Search for the cell housing the specified text and yield its [X, Y] center coordinate. 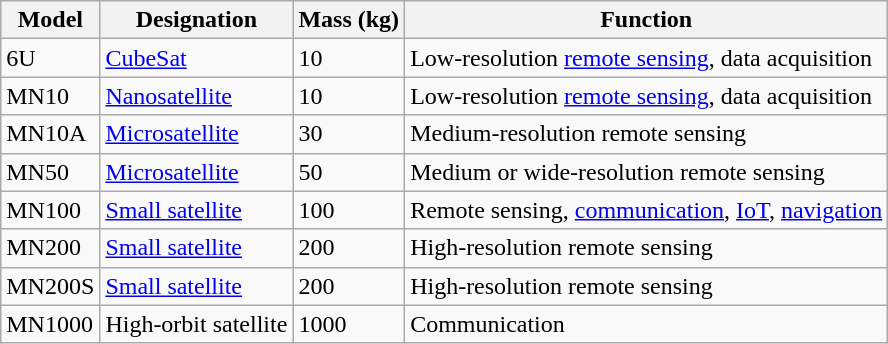
Medium or wide-resolution remote sensing [646, 172]
30 [349, 134]
1000 [349, 324]
MN100 [50, 210]
Nanosatellite [196, 96]
Model [50, 20]
MN10A [50, 134]
MN10 [50, 96]
Remote sensing, communication, IoT, navigation [646, 210]
CubeSat [196, 58]
6U [50, 58]
Mass (kg) [349, 20]
MN1000 [50, 324]
Designation [196, 20]
100 [349, 210]
Function [646, 20]
MN200 [50, 248]
MN200S [50, 286]
MN50 [50, 172]
High-orbit satellite [196, 324]
Communication [646, 324]
Medium-resolution remote sensing [646, 134]
50 [349, 172]
